Return the [x, y] coordinate for the center point of the cell that contains the specified text.  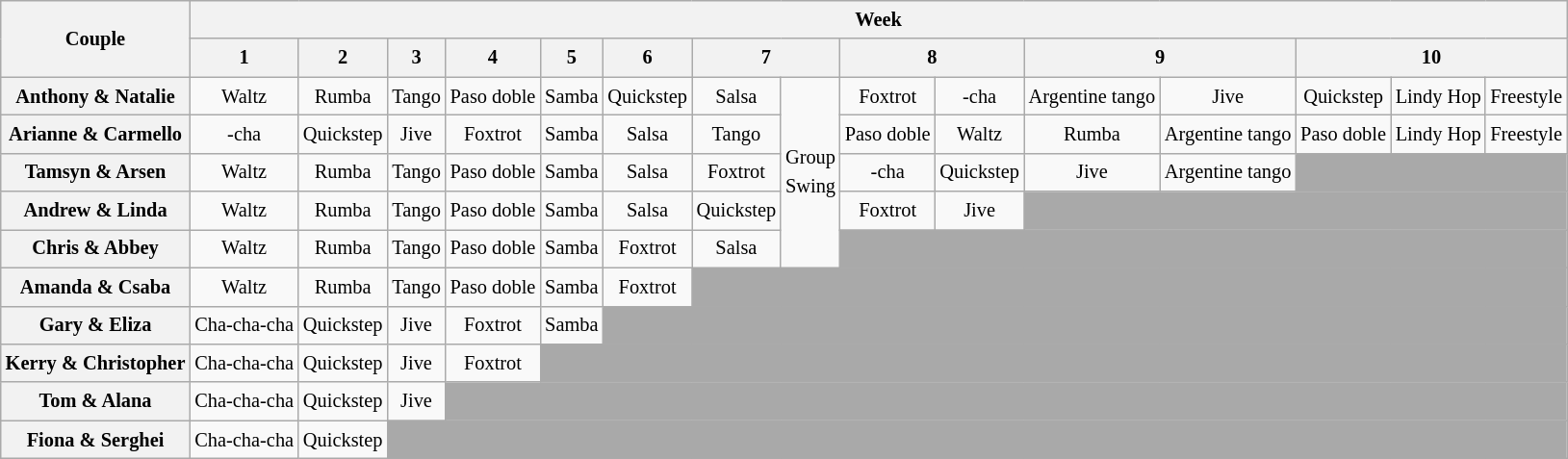
4 [493, 58]
Tom & Alana [96, 401]
Arianne & Carmello [96, 134]
8 [932, 58]
Anthony & Natalie [96, 96]
Andrew & Linda [96, 211]
Group Swing [810, 172]
2 [343, 58]
Amanda & Csaba [96, 287]
9 [1160, 58]
Kerry & Christopher [96, 363]
Week [878, 19]
1 [244, 58]
3 [416, 58]
10 [1431, 58]
Chris & Abbey [96, 248]
6 [647, 58]
5 [572, 58]
7 [766, 58]
Tamsyn & Arsen [96, 172]
Gary & Eliza [96, 325]
Couple [96, 38]
Fiona & Serghei [96, 440]
